Search for the cell housing the specified text and yield its (x, y) center coordinate. 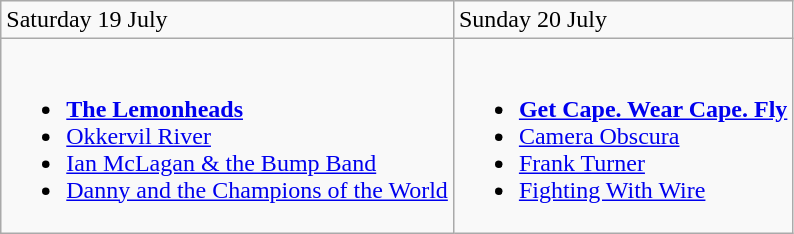
Saturday 19 July (228, 20)
The LemonheadsOkkervil RiverIan McLagan & the Bump BandDanny and the Champions of the World (228, 136)
Get Cape. Wear Cape. FlyCamera ObscuraFrank TurnerFighting With Wire (622, 136)
Sunday 20 July (622, 20)
